Pinpoint the cell where the given text exists, returning its (X, Y) midpoint coordinate. 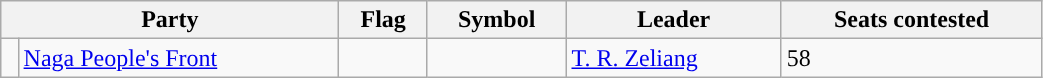
Symbol (496, 20)
58 (912, 58)
Party (170, 20)
Leader (674, 20)
Seats contested (912, 20)
T. R. Zeliang (674, 58)
Naga People's Front (178, 58)
Flag (383, 20)
